Capture the cell that displays the provided text and extract its (X, Y) central coordinate. 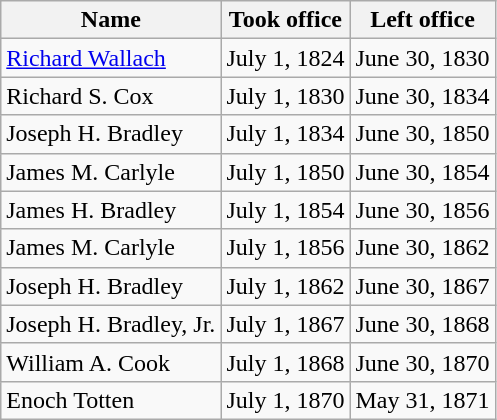
July 1, 1850 (286, 172)
June 30, 1850 (422, 134)
Richard Wallach (111, 58)
July 1, 1868 (286, 362)
July 1, 1854 (286, 210)
June 30, 1868 (422, 324)
Richard S. Cox (111, 96)
Left office (422, 20)
William A. Cook (111, 362)
June 30, 1830 (422, 58)
July 1, 1824 (286, 58)
June 30, 1856 (422, 210)
May 31, 1871 (422, 400)
June 30, 1867 (422, 286)
June 30, 1870 (422, 362)
Took office (286, 20)
July 1, 1862 (286, 286)
Enoch Totten (111, 400)
July 1, 1856 (286, 248)
June 30, 1834 (422, 96)
June 30, 1854 (422, 172)
June 30, 1862 (422, 248)
James H. Bradley (111, 210)
Name (111, 20)
Joseph H. Bradley, Jr. (111, 324)
July 1, 1870 (286, 400)
July 1, 1867 (286, 324)
July 1, 1830 (286, 96)
July 1, 1834 (286, 134)
